Identify which cell holds the provided text, then report its [x, y] central coordinate. 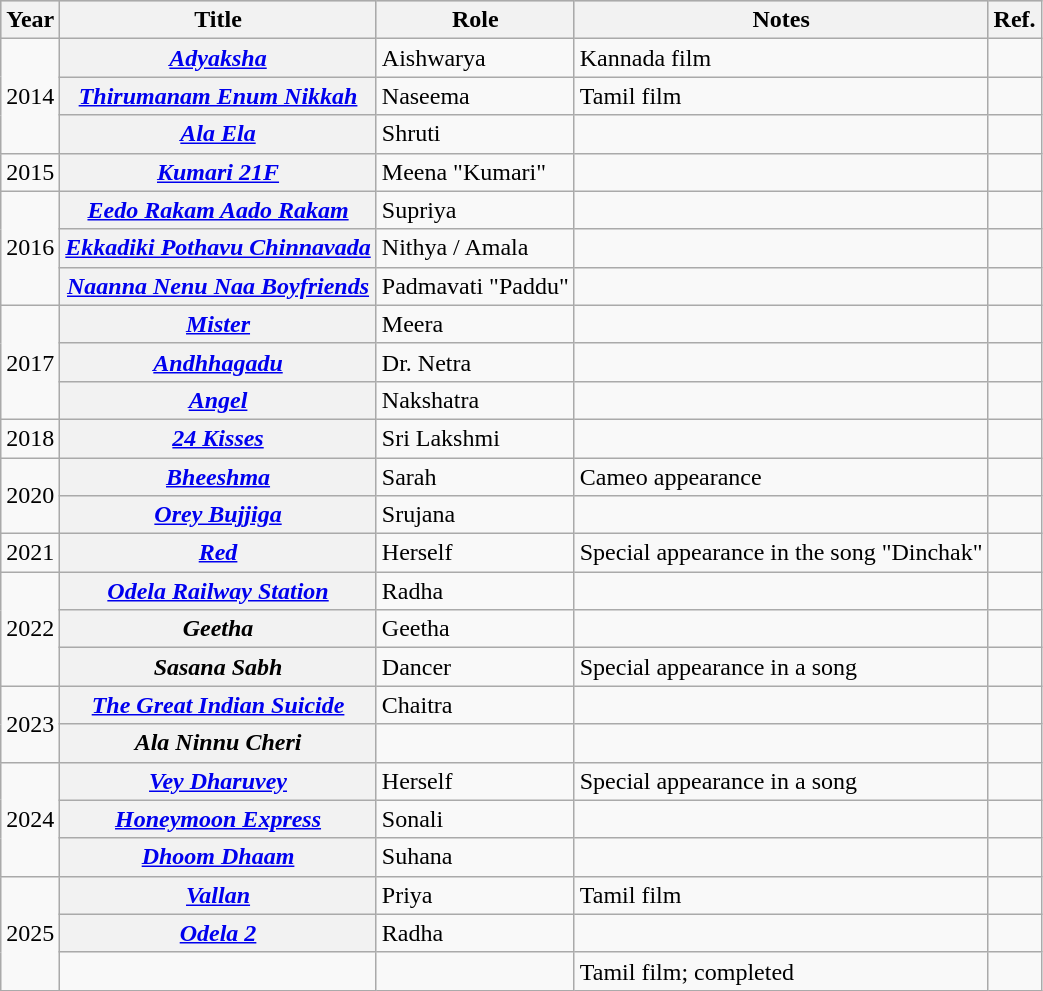
Ala Ela [218, 134]
2016 [30, 248]
The Great Indian Suicide [218, 705]
Padmavati "Paddu" [475, 286]
Ala Ninnu Cheri [218, 743]
2015 [30, 172]
2024 [30, 819]
2021 [30, 553]
Meena "Kumari" [475, 172]
2017 [30, 362]
Title [218, 20]
Eedo Rakam Aado Rakam [218, 210]
Dr. Netra [475, 362]
Bheeshma [218, 477]
Orey Bujjiga [218, 515]
Cameo appearance [781, 477]
Mister [218, 324]
Year [30, 20]
Srujana [475, 515]
Nakshatra [475, 400]
Shruti [475, 134]
Honeymoon Express [218, 819]
Notes [781, 20]
Vallan [218, 895]
Naseema [475, 96]
2022 [30, 629]
Aishwarya [475, 58]
Vey Dharuvey [218, 781]
Naanna Nenu Naa Boyfriends [218, 286]
Ekkadiki Pothavu Chinnavada [218, 248]
Nithya / Amala [475, 248]
Special appearance in the song "Dinchak" [781, 553]
Odela Railway Station [218, 591]
2025 [30, 933]
Priya [475, 895]
Role [475, 20]
Sri Lakshmi [475, 438]
2014 [30, 96]
Sonali [475, 819]
Sarah [475, 477]
Ref. [1014, 20]
24 Kisses [218, 438]
Andhhagadu [218, 362]
Suhana [475, 857]
2020 [30, 496]
Kannada film [781, 58]
Dancer [475, 667]
Adyaksha [218, 58]
Angel [218, 400]
Chaitra [475, 705]
Meera [475, 324]
Sasana Sabh [218, 667]
Dhoom Dhaam [218, 857]
Kumari 21F [218, 172]
Tamil film; completed [781, 971]
Odela 2 [218, 933]
Supriya [475, 210]
2023 [30, 724]
Red [218, 553]
Thirumanam Enum Nikkah [218, 96]
2018 [30, 438]
